Return the (X, Y) coordinate for the center point of the cell that contains the specified text.  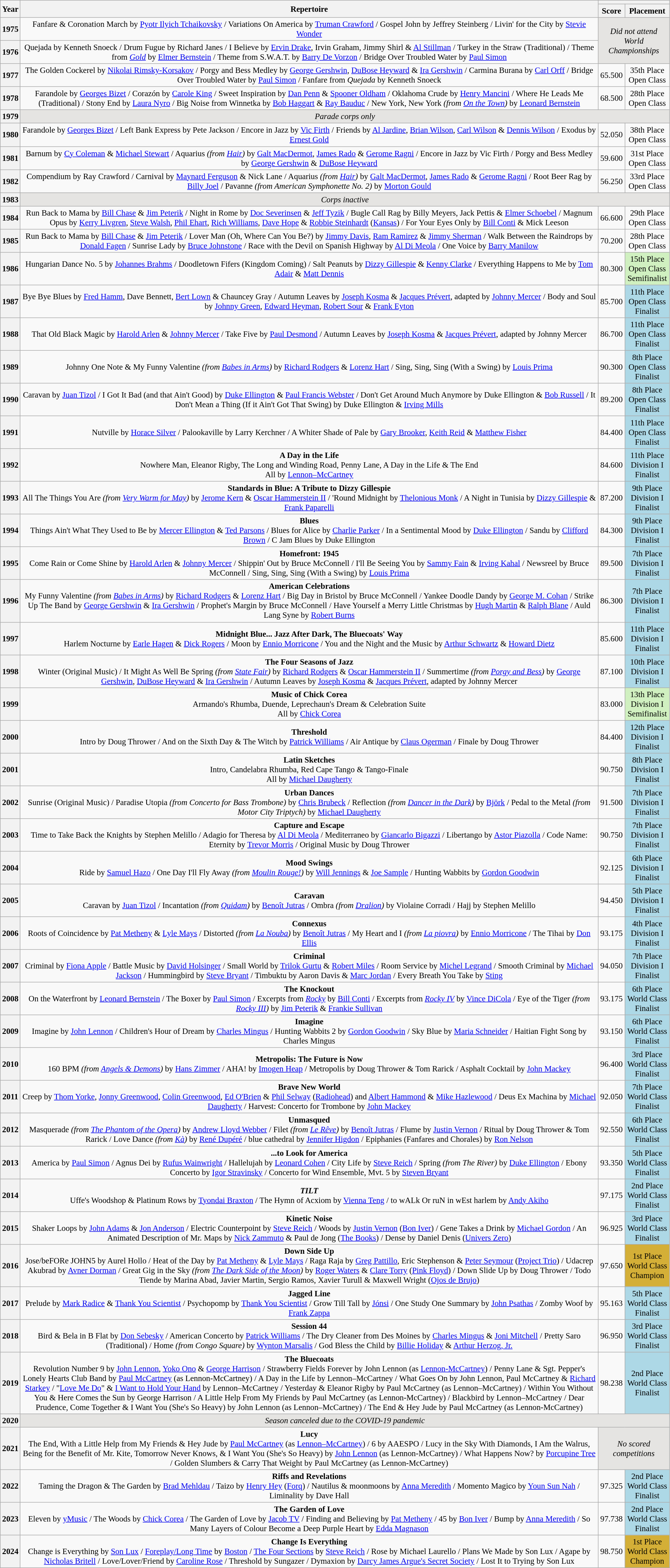
A Day in the LifeNowhere Man, Eleanor Rigby, The Long and Winding Road, Penny Lane, A Day in the Life & The EndAll by Lennon–McCartney (309, 465)
2007 (10, 966)
1989 (10, 367)
2003 (10, 835)
2008 (10, 999)
Did not attendWorld Championships (634, 41)
1985 (10, 241)
2004 (10, 868)
33rd PlaceOpen Class (647, 181)
1995 (10, 563)
2013 (10, 1163)
Corps inactive (345, 199)
2009 (10, 1031)
90.300 (611, 367)
97.738 (611, 1519)
6th PlaceDivision IFinalist (647, 868)
85.700 (611, 301)
7th PlaceWorld ClassFinalist (647, 1097)
12th PlaceDivision IFinalist (647, 737)
ThresholdIntro by Doug Thrower / And on the Sixth Day & The Witch by Patrick Williams / Air Antique by Claus Ogerman / Finale by Doug Thrower (309, 737)
Mood SwingsRide by Samuel Hazo / One Day I'll Fly Away (from Moulin Rouge!) by Will Jennings & Joe Sample / Hunting Wabbits by Gordon Goodwin (309, 868)
CaravanCaravan by Juan Tizol / Incantation (from Quidam) by Benoît Jutras / Ombra (from Dralion) by Violaine Corradi / Hajj by Stephen Melillo (309, 901)
2021 (10, 1449)
1982 (10, 181)
15th PlaceOpen ClassSemifinalist (647, 269)
87.100 (611, 671)
Johnny One Note & My Funny Valentine (from Babes in Arms) by Richard Rodgers & Lorenz Hart / Sing, Sing, Sing (With a Swing) by Louis Prima (309, 367)
Season canceled due to the COVID-19 pandemic (345, 1421)
84.300 (611, 531)
Year (10, 9)
Music of Chick CoreaArmando's Rhumba, Duende, Leprechaun's Dream & Celebration SuiteAll by Chick Corea (309, 704)
1994 (10, 531)
1983 (10, 199)
1988 (10, 334)
2005 (10, 901)
97.650 (611, 1266)
2022 (10, 1486)
2018 (10, 1336)
8th PlaceDivision IFinalist (647, 770)
Score (611, 11)
92.050 (611, 1097)
87.200 (611, 498)
5th PlaceDivision IFinalist (647, 901)
98.750 (611, 1552)
70.200 (611, 241)
Placement (647, 11)
10th PlaceDivision IFinalist (647, 671)
1986 (10, 269)
1975 (10, 29)
Repertoire (309, 9)
86.700 (611, 334)
92.550 (611, 1130)
1998 (10, 671)
84.600 (611, 465)
80.300 (611, 269)
56.250 (611, 181)
65.500 (611, 75)
2024 (10, 1552)
92.125 (611, 868)
86.300 (611, 601)
1978 (10, 99)
2012 (10, 1130)
1980 (10, 135)
2001 (10, 770)
1979 (10, 117)
2017 (10, 1303)
1992 (10, 465)
97.325 (611, 1486)
1987 (10, 301)
2016 (10, 1266)
89.200 (611, 400)
95.163 (611, 1303)
2020 (10, 1421)
1976 (10, 52)
35th PlaceOpen Class (647, 75)
83.000 (611, 704)
1997 (10, 638)
93.350 (611, 1163)
29th PlaceOpen Class (647, 217)
1996 (10, 601)
4th PlaceDivision IFinalist (647, 933)
31st PlaceOpen Class (647, 158)
2011 (10, 1097)
2019 (10, 1383)
89.500 (611, 563)
1999 (10, 704)
1984 (10, 217)
2014 (10, 1195)
1990 (10, 400)
96.400 (611, 1064)
85.600 (611, 638)
1993 (10, 498)
2000 (10, 737)
94.450 (611, 901)
No scored competitions (634, 1449)
96.950 (611, 1336)
2002 (10, 802)
66.600 (611, 217)
TILTUffe's Woodshop & Platinum Rows by Tyondai Braxton / The Hymn of Acxiom by Vienna Teng / to wALk Or ruN in wEst harlem by Andy Akiho (309, 1195)
2010 (10, 1064)
52.050 (611, 135)
93.150 (611, 1031)
1991 (10, 433)
94.050 (611, 966)
2006 (10, 933)
2023 (10, 1519)
98.238 (611, 1383)
38th PlaceOpen Class (647, 135)
1977 (10, 75)
91.500 (611, 802)
2015 (10, 1228)
97.175 (611, 1195)
59.600 (611, 158)
Parade corps only (345, 117)
Latin SketchesIntro, Candelabra Rhumba, Red Cape Tango & Tango-FinaleAll by Michael Daugherty (309, 770)
1981 (10, 158)
Nutville by Horace Silver / Palookaville by Larry Kerchner / A Whiter Shade of Pale by Gary Brooker, Keith Reid & Matthew Fisher (309, 433)
13th PlaceDivision ISemifinalist (647, 704)
68.500 (611, 99)
96.925 (611, 1228)
